Return [x, y] of the center of cell containing provided text 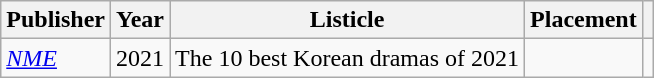
2021 [140, 58]
NME [56, 58]
Publisher [56, 20]
Listicle [348, 20]
The 10 best Korean dramas of 2021 [348, 58]
Placement [584, 20]
Year [140, 20]
